Return the [x, y] coordinate for the center point of the cell that contains the specified text.  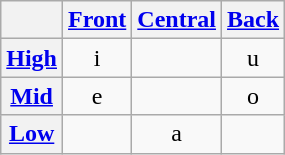
High [32, 58]
o [254, 96]
Central [177, 20]
Front [98, 20]
i [98, 58]
Back [254, 20]
Low [32, 134]
u [254, 58]
Mid [32, 96]
a [177, 134]
e [98, 96]
